Output the (X, Y) coordinate of the center of the cell containing the given text.  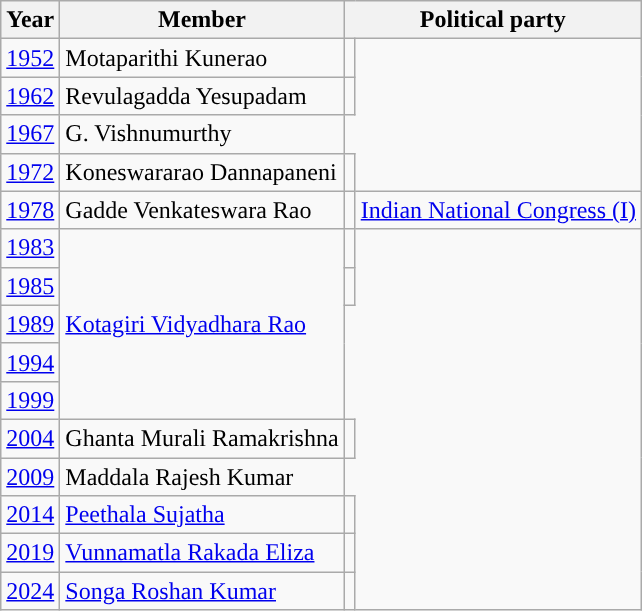
1952 (30, 58)
2014 (30, 515)
Member (202, 20)
1989 (30, 324)
1983 (30, 248)
Revulagadda Yesupadam (202, 96)
1994 (30, 362)
2019 (30, 553)
Gadde Venkateswara Rao (202, 210)
2004 (30, 438)
Koneswararao Dannapaneni (202, 172)
Indian National Congress (I) (498, 210)
2024 (30, 591)
Ghanta Murali Ramakrishna (202, 438)
Motaparithi Kunerao (202, 58)
1967 (30, 134)
Maddala Rajesh Kumar (202, 477)
2009 (30, 477)
Peethala Sujatha (202, 515)
1962 (30, 96)
1985 (30, 286)
1972 (30, 172)
Songa Roshan Kumar (202, 591)
1978 (30, 210)
G. Vishnumurthy (202, 134)
Vunnamatla Rakada Eliza (202, 553)
Year (30, 20)
Political party (492, 20)
1999 (30, 400)
Kotagiri Vidyadhara Rao (202, 324)
